Identify which cell holds the provided text, then report its [X, Y] central coordinate. 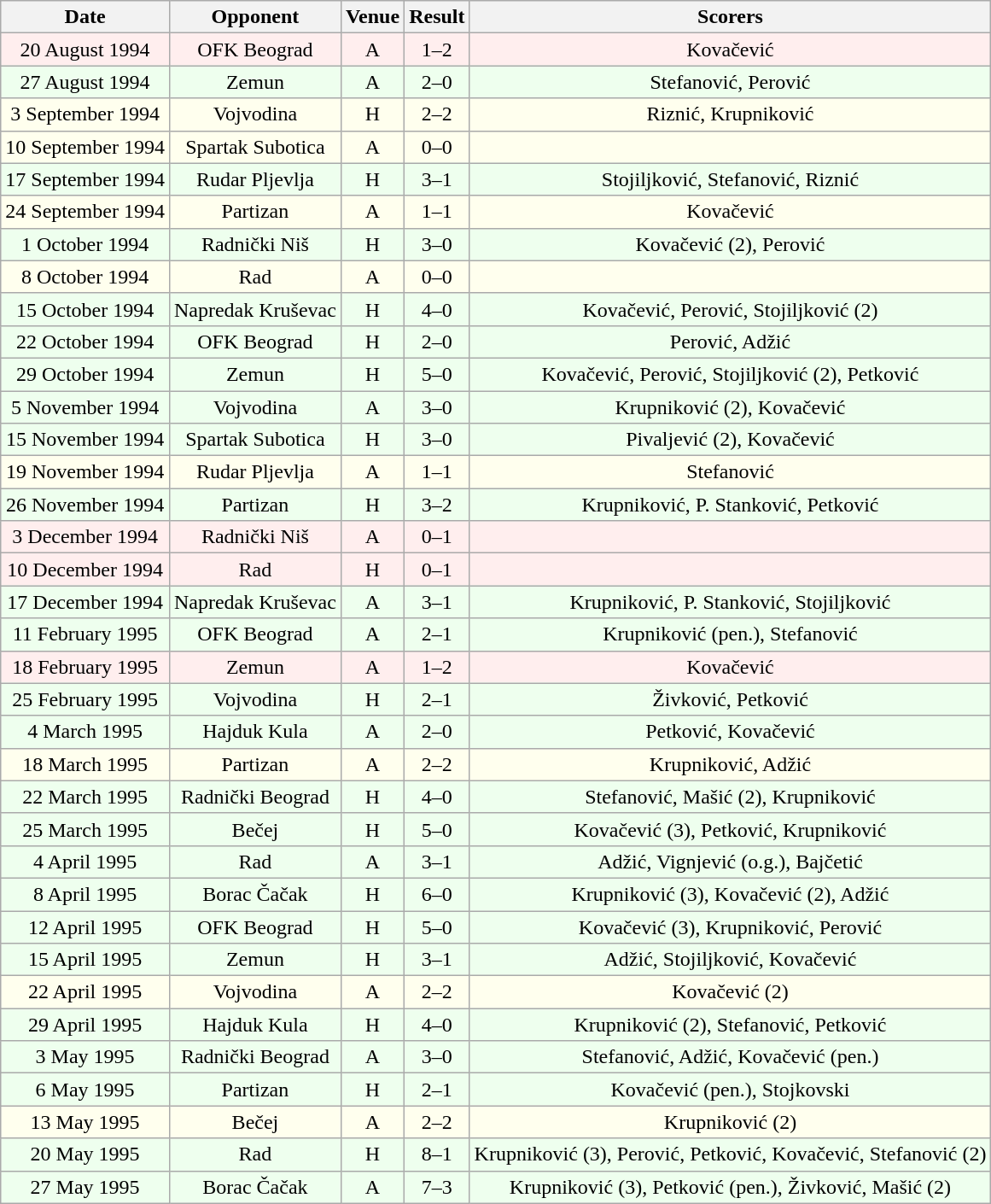
8 October 1994 [85, 277]
Krupniković (3), Perović, Petković, Kovačević, Stefanović (2) [731, 1154]
20 May 1995 [85, 1154]
27 May 1995 [85, 1187]
22 March 1995 [85, 797]
Riznić, Krupniković [731, 114]
Date [85, 17]
Krupniković (2), Stefanović, Petković [731, 1025]
12 April 1995 [85, 926]
10 December 1994 [85, 570]
5 November 1994 [85, 407]
Kovačević, Perović, Stojiljković (2), Petković [731, 374]
6 May 1995 [85, 1090]
13 May 1995 [85, 1122]
Stojiljković, Stefanović, Riznić [731, 179]
24 September 1994 [85, 212]
Živković, Petković [731, 699]
29 October 1994 [85, 374]
4 April 1995 [85, 862]
Krupniković (3), Kovačević (2), Adžić [731, 894]
3 December 1994 [85, 537]
22 April 1995 [85, 992]
15 April 1995 [85, 960]
26 November 1994 [85, 505]
3 May 1995 [85, 1057]
10 September 1994 [85, 147]
Stefanović, Mašić (2), Krupniković [731, 797]
1 October 1994 [85, 244]
Kovačević (2) [731, 992]
Kovačević, Perović, Stojiljković (2) [731, 309]
3 September 1994 [85, 114]
Krupniković, P. Stanković, Stojiljković [731, 602]
Krupniković (2) [731, 1122]
8 April 1995 [85, 894]
15 October 1994 [85, 309]
4 March 1995 [85, 732]
Stefanović [731, 472]
Kovačević (2), Perović [731, 244]
Kovačević (3), Krupniković, Perović [731, 926]
18 March 1995 [85, 764]
Krupniković (pen.), Stefanović [731, 634]
Krupniković (2), Kovačević [731, 407]
15 November 1994 [85, 440]
20 August 1994 [85, 50]
Krupniković (3), Petković (pen.), Živković, Mašić (2) [731, 1187]
17 December 1994 [85, 602]
Perović, Adžić [731, 342]
Pivaljević (2), Kovačević [731, 440]
Scorers [731, 17]
Adžić, Stojiljković, Kovačević [731, 960]
Venue [372, 17]
Krupniković, Adžić [731, 764]
27 August 1994 [85, 82]
11 February 1995 [85, 634]
25 February 1995 [85, 699]
29 April 1995 [85, 1025]
6–0 [437, 894]
Stefanović, Adžić, Kovačević (pen.) [731, 1057]
Krupniković, P. Stanković, Petković [731, 505]
Result [437, 17]
22 October 1994 [85, 342]
Kovačević (3), Petković, Krupniković [731, 829]
Petković, Kovačević [731, 732]
Stefanović, Perović [731, 82]
3–2 [437, 505]
7–3 [437, 1187]
17 September 1994 [85, 179]
Adžić, Vignjević (o.g.), Bajčetić [731, 862]
8–1 [437, 1154]
Opponent [254, 17]
18 February 1995 [85, 667]
25 March 1995 [85, 829]
Kovačević (pen.), Stojkovski [731, 1090]
19 November 1994 [85, 472]
